Extract the (x, y) coordinate from the center of the cell holding the provided text.  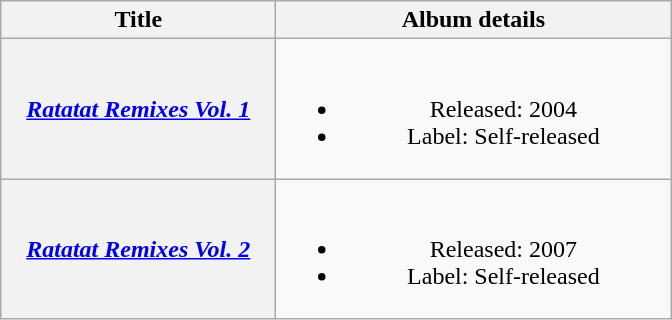
Released: 2007Label: Self-released (474, 249)
Album details (474, 20)
Title (138, 20)
Ratatat Remixes Vol. 1 (138, 109)
Ratatat Remixes Vol. 2 (138, 249)
Released: 2004Label: Self-released (474, 109)
